For the text-containing cell, return its midpoint in [x, y] coordinate format. 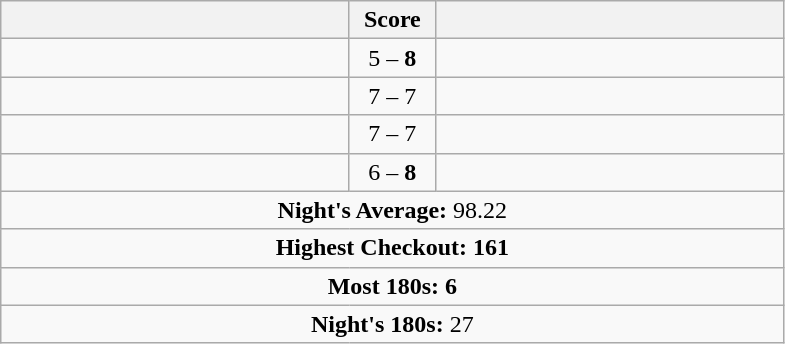
Score [392, 20]
Highest Checkout: 161 [392, 248]
6 – 8 [392, 172]
Most 180s: 6 [392, 286]
5 – 8 [392, 58]
Night's 180s: 27 [392, 324]
Night's Average: 98.22 [392, 210]
